Determine the [x, y] coordinate at the center of the cell enclosing the given text.  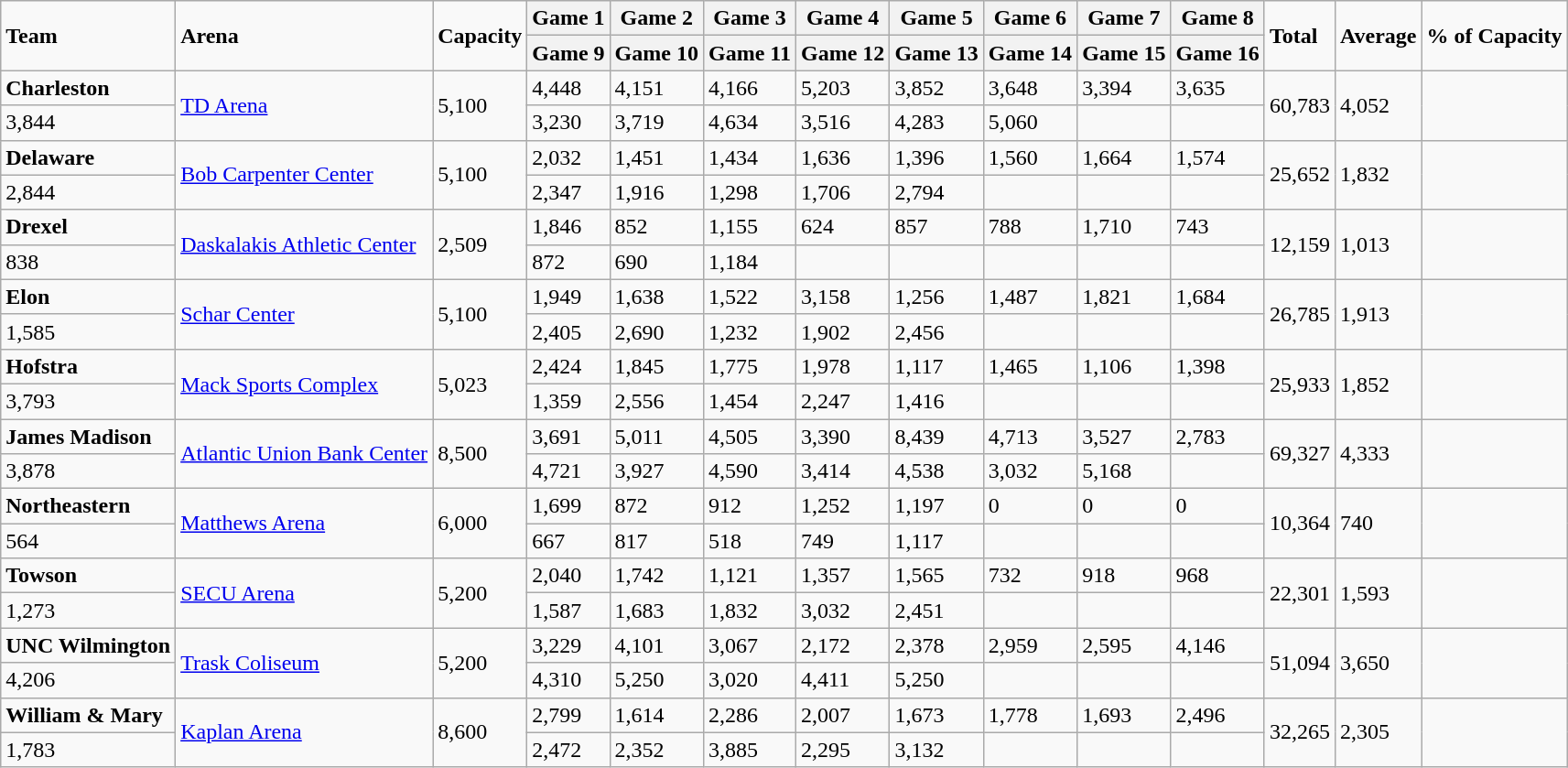
1,522 [749, 297]
4,151 [656, 88]
1,357 [843, 576]
8,600 [480, 732]
Atlantic Union Bank Center [304, 454]
743 [1217, 227]
788 [1030, 227]
1,693 [1124, 715]
Mack Sports Complex [304, 384]
Arena [304, 36]
3,650 [1379, 663]
1,184 [749, 262]
26,785 [1300, 314]
Towson [88, 576]
852 [656, 227]
1,587 [568, 611]
1,252 [843, 506]
Hofstra [88, 366]
2,347 [568, 192]
1,487 [1030, 297]
4,538 [936, 471]
4,101 [656, 645]
2,007 [843, 715]
Game 7 [1124, 18]
Game 12 [843, 53]
749 [843, 541]
Delaware [88, 157]
Elon [88, 297]
518 [749, 541]
4,505 [749, 437]
25,652 [1300, 175]
857 [936, 227]
1,398 [1217, 366]
1,454 [749, 401]
1,821 [1124, 297]
2,844 [88, 192]
UNC Wilmington [88, 645]
4,713 [1030, 437]
Schar Center [304, 314]
2,405 [568, 331]
1,232 [749, 331]
624 [843, 227]
Game 9 [568, 53]
Daskalakis Athletic Center [304, 244]
3,852 [936, 88]
912 [749, 506]
4,283 [936, 123]
2,172 [843, 645]
1,155 [749, 227]
Average [1379, 36]
1,673 [936, 715]
1,565 [936, 576]
Game 11 [749, 53]
Game 1 [568, 18]
Drexel [88, 227]
968 [1217, 576]
1,013 [1379, 244]
690 [656, 262]
817 [656, 541]
1,106 [1124, 366]
2,556 [656, 401]
838 [88, 262]
1,949 [568, 297]
2,799 [568, 715]
Trask Coliseum [304, 663]
1,778 [1030, 715]
2,295 [843, 750]
8,439 [936, 437]
SECU Arena [304, 593]
Game 16 [1217, 53]
1,775 [749, 366]
Game 10 [656, 53]
3,793 [88, 401]
3,885 [749, 750]
32,265 [1300, 732]
4,206 [88, 680]
1,978 [843, 366]
3,390 [843, 437]
William & Mary [88, 715]
1,699 [568, 506]
2,378 [936, 645]
1,574 [1217, 157]
2,032 [568, 157]
1,683 [656, 611]
Game 2 [656, 18]
2,424 [568, 366]
732 [1030, 576]
% of Capacity [1494, 36]
1,852 [1379, 384]
Total [1300, 36]
2,451 [936, 611]
5,060 [1030, 123]
4,590 [749, 471]
3,516 [843, 123]
2,456 [936, 331]
1,706 [843, 192]
3,927 [656, 471]
Charleston [88, 88]
2,959 [1030, 645]
Game 5 [936, 18]
3,527 [1124, 437]
3,132 [936, 750]
1,121 [749, 576]
3,691 [568, 437]
51,094 [1300, 663]
1,416 [936, 401]
Matthews Arena [304, 524]
1,846 [568, 227]
2,247 [843, 401]
2,794 [936, 192]
5,168 [1124, 471]
740 [1379, 524]
8,500 [480, 454]
1,902 [843, 331]
1,614 [656, 715]
Capacity [480, 36]
TD Arena [304, 105]
1,560 [1030, 157]
10,364 [1300, 524]
6,000 [480, 524]
1,585 [88, 331]
4,411 [843, 680]
25,933 [1300, 384]
2,286 [749, 715]
4,146 [1217, 645]
Team [88, 36]
2,496 [1217, 715]
3,229 [568, 645]
1,396 [936, 157]
1,742 [656, 576]
5,011 [656, 437]
1,845 [656, 366]
2,352 [656, 750]
3,020 [749, 680]
1,256 [936, 297]
1,465 [1030, 366]
James Madison [88, 437]
Northeastern [88, 506]
Game 13 [936, 53]
1,710 [1124, 227]
667 [568, 541]
1,636 [843, 157]
12,159 [1300, 244]
3,648 [1030, 88]
918 [1124, 576]
5,203 [843, 88]
Game 6 [1030, 18]
22,301 [1300, 593]
4,634 [749, 123]
Game 14 [1030, 53]
2,783 [1217, 437]
1,197 [936, 506]
2,472 [568, 750]
4,448 [568, 88]
4,721 [568, 471]
4,333 [1379, 454]
60,783 [1300, 105]
4,310 [568, 680]
3,878 [88, 471]
Kaplan Arena [304, 732]
1,638 [656, 297]
3,230 [568, 123]
1,593 [1379, 593]
2,305 [1379, 732]
3,158 [843, 297]
Game 3 [749, 18]
2,690 [656, 331]
564 [88, 541]
3,414 [843, 471]
4,052 [1379, 105]
1,298 [749, 192]
1,916 [656, 192]
5,023 [480, 384]
1,684 [1217, 297]
1,451 [656, 157]
Game 4 [843, 18]
69,327 [1300, 454]
3,719 [656, 123]
1,434 [749, 157]
2,595 [1124, 645]
2,040 [568, 576]
1,359 [568, 401]
4,166 [749, 88]
Game 15 [1124, 53]
3,067 [749, 645]
3,844 [88, 123]
3,394 [1124, 88]
1,783 [88, 750]
1,273 [88, 611]
Bob Carpenter Center [304, 175]
1,664 [1124, 157]
2,509 [480, 244]
1,913 [1379, 314]
Game 8 [1217, 18]
3,635 [1217, 88]
